Return the [x, y] coordinate for the center point of the cell that contains the specified text.  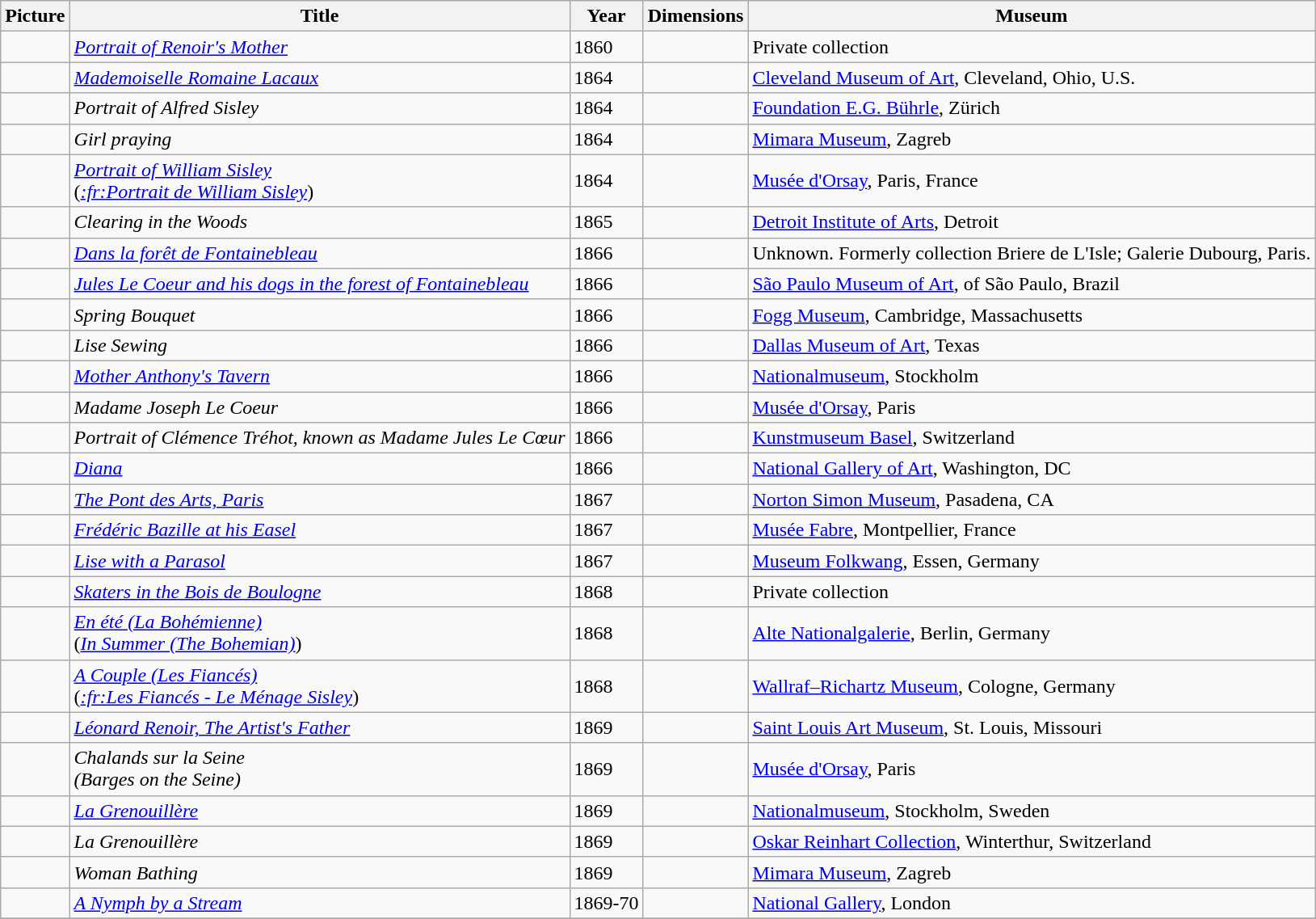
Unknown. Formerly collection Briere de L'Isle; Galerie Dubourg, Paris. [1032, 253]
Fogg Museum, Cambridge, Massachusetts [1032, 314]
Spring Bouquet [320, 314]
Skaters in the Bois de Boulogne [320, 592]
Nationalmuseum, Stockholm [1032, 376]
1865 [606, 222]
Diana [320, 469]
Oskar Reinhart Collection, Winterthur, Switzerland [1032, 841]
Title [320, 16]
Picture [36, 16]
Foundation E.G. Bührle, Zürich [1032, 108]
En été (La Bohémienne)(In Summer (The Bohemian)) [320, 634]
Detroit Institute of Arts, Detroit [1032, 222]
1860 [606, 47]
Saint Louis Art Museum, St. Louis, Missouri [1032, 727]
Dans la forêt de Fontainebleau [320, 253]
Léonard Renoir, The Artist's Father [320, 727]
Frédéric Bazille at his Easel [320, 530]
1869-70 [606, 903]
Dallas Museum of Art, Texas [1032, 345]
Portrait of Renoir's Mother [320, 47]
Woman Bathing [320, 872]
Mademoiselle Romaine Lacaux [320, 78]
Dimensions [696, 16]
Lise Sewing [320, 345]
Nationalmuseum, Stockholm, Sweden [1032, 811]
Jules Le Coeur and his dogs in the forest of Fontainebleau [320, 284]
Wallraf–Richartz Museum, Cologne, Germany [1032, 685]
Alte Nationalgalerie, Berlin, Germany [1032, 634]
Musée Fabre, Montpellier, France [1032, 530]
A Nymph by a Stream [320, 903]
Museum Folkwang, Essen, Germany [1032, 561]
Madame Joseph Le Coeur [320, 407]
Kunstmuseum Basel, Switzerland [1032, 438]
Museum [1032, 16]
Portrait of Clémence Tréhot, known as Madame Jules Le Cœur [320, 438]
National Gallery, London [1032, 903]
Lise with a Parasol [320, 561]
Cleveland Museum of Art, Cleveland, Ohio, U.S. [1032, 78]
Portrait of Alfred Sisley [320, 108]
São Paulo Museum of Art, of São Paulo, Brazil [1032, 284]
Chalands sur la Seine (Barges on the Seine) [320, 769]
Norton Simon Museum, Pasadena, CA [1032, 500]
Musée d'Orsay, Paris, France [1032, 181]
A Couple (Les Fiancés)(:fr:Les Fiancés - Le Ménage Sisley) [320, 685]
Portrait of William Sisley(:fr:Portrait de William Sisley) [320, 181]
Girl praying [320, 139]
National Gallery of Art, Washington, DC [1032, 469]
The Pont des Arts, Paris [320, 500]
Mother Anthony's Tavern [320, 376]
Year [606, 16]
Clearing in the Woods [320, 222]
